Scan for the cell matching the given text and deliver its [X, Y] coordinate at center. 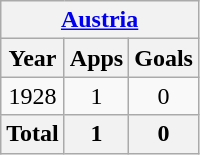
Goals [164, 58]
1928 [33, 96]
Total [33, 134]
Year [33, 58]
Apps [96, 58]
Austria [100, 20]
